For the text-containing cell, return its midpoint in (x, y) coordinate format. 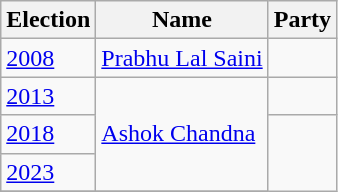
Name (182, 20)
Party (302, 20)
2008 (48, 58)
2018 (48, 134)
2013 (48, 96)
Ashok Chandna (182, 134)
2023 (48, 172)
Election (48, 20)
Prabhu Lal Saini (182, 58)
